Identify which cell holds the provided text, then report its (X, Y) central coordinate. 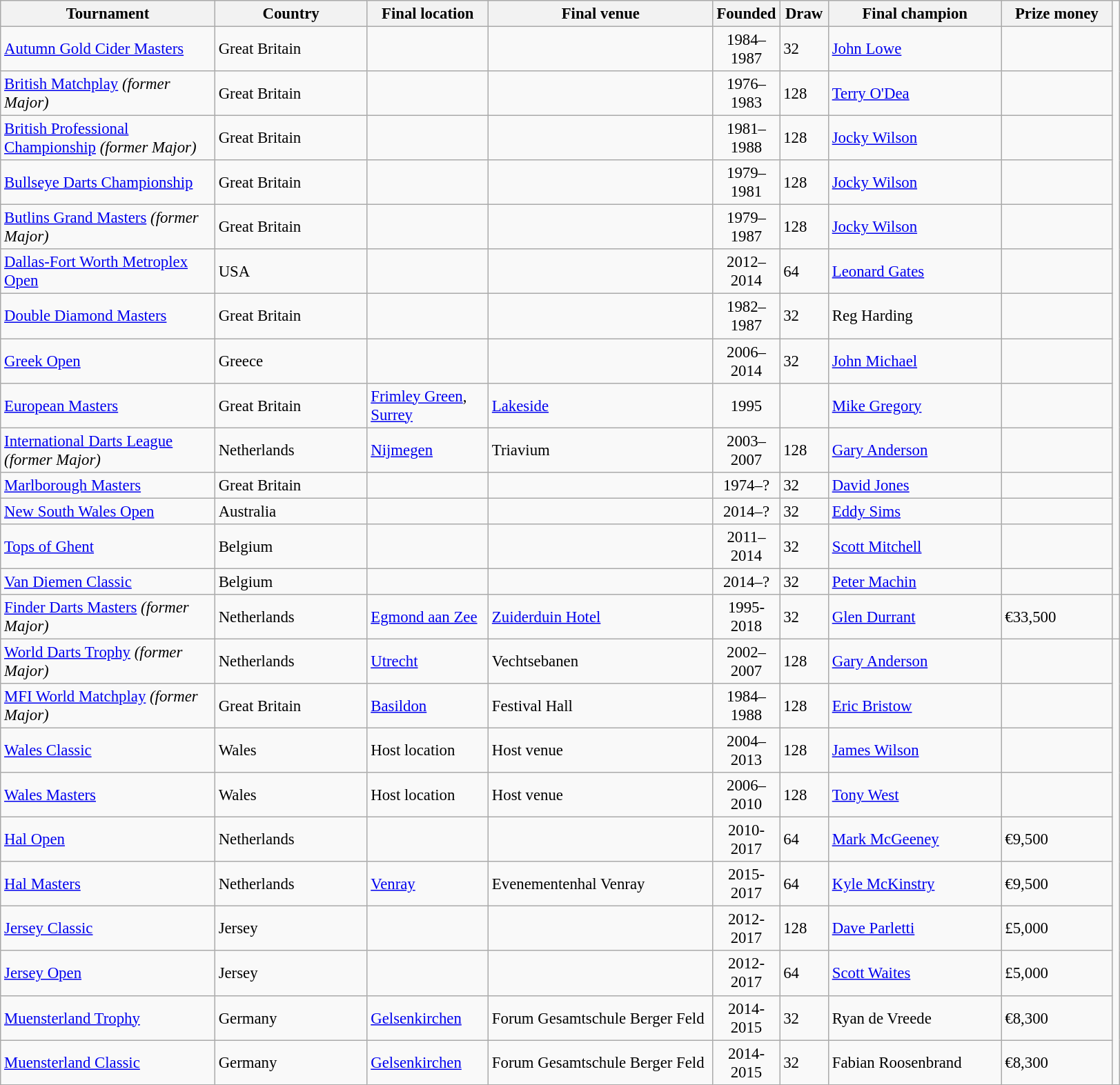
1981–1988 (747, 138)
Mark McGeeney (915, 840)
John Lowe (915, 50)
Founded (747, 14)
Festival Hall (601, 706)
Greek Open (108, 361)
Tournament (108, 14)
Jersey Classic (108, 928)
Country (291, 14)
Muensterland Classic (108, 1062)
2003–2007 (747, 450)
1982–1987 (747, 316)
Prize money (1057, 14)
Final champion (915, 14)
2012–2014 (747, 272)
2002–2007 (747, 661)
Dave Parletti (915, 928)
Venray (428, 884)
Eric Bristow (915, 706)
Van Diemen Classic (108, 581)
James Wilson (915, 750)
Lakeside (601, 406)
Australia (291, 511)
Final venue (601, 14)
Reg Harding (915, 316)
John Michael (915, 361)
Scott Waites (915, 974)
1974–? (747, 485)
Muensterland Trophy (108, 1018)
Nijmegen (428, 450)
Evenementenhal Venray (601, 884)
Tops of Ghent (108, 546)
MFI World Matchplay (former Major) (108, 706)
New South Wales Open (108, 511)
Draw (805, 14)
Zuiderduin Hotel (601, 617)
Final location (428, 14)
1984–1987 (747, 50)
1979–1981 (747, 182)
2006–2010 (747, 795)
Hal Masters (108, 884)
British Matchplay (former Major) (108, 94)
Egmond aan Zee (428, 617)
2011–2014 (747, 546)
Frimley Green, Surrey (428, 406)
Dallas-Fort Worth Metroplex Open (108, 272)
Mike Gregory (915, 406)
2015-2017 (747, 884)
1984–1988 (747, 706)
Finder Darts Masters (former Major) (108, 617)
2010-2017 (747, 840)
1995 (747, 406)
Peter Machin (915, 581)
Hal Open (108, 840)
1995-2018 (747, 617)
2006–2014 (747, 361)
Double Diamond Masters (108, 316)
Scott Mitchell (915, 546)
Eddy Sims (915, 511)
Glen Durrant (915, 617)
€33,500 (1057, 617)
1979–1987 (747, 228)
Tony West (915, 795)
Jersey Open (108, 974)
2004–2013 (747, 750)
Ryan de Vreede (915, 1018)
Bullseye Darts Championship (108, 182)
David Jones (915, 485)
Butlins Grand Masters (former Major) (108, 228)
World Darts Trophy (former Major) (108, 661)
Wales Masters (108, 795)
Fabian Roosenbrand (915, 1062)
Wales Classic (108, 750)
Leonard Gates (915, 272)
Terry O'Dea (915, 94)
International Darts League (former Major) (108, 450)
1976–1983 (747, 94)
USA (291, 272)
Vechtsebanen (601, 661)
Autumn Gold Cider Masters (108, 50)
Basildon (428, 706)
Utrecht (428, 661)
Kyle McKinstry (915, 884)
European Masters (108, 406)
Marlborough Masters (108, 485)
Triavium (601, 450)
Greece (291, 361)
British Professional Championship (former Major) (108, 138)
